Detect which cell encompasses the target text, then output its [X, Y] center coordinate. 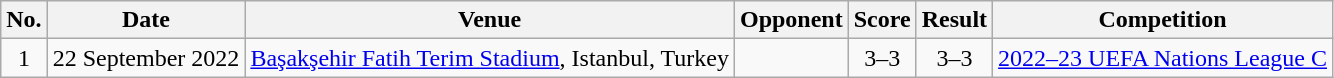
Score [882, 20]
No. [24, 20]
Opponent [791, 20]
Başakşehir Fatih Terim Stadium, Istanbul, Turkey [490, 58]
Result [954, 20]
22 September 2022 [146, 58]
Competition [1163, 20]
2022–23 UEFA Nations League C [1163, 58]
1 [24, 58]
Date [146, 20]
Venue [490, 20]
